Scan for the cell matching the given text and deliver its (x, y) coordinate at center. 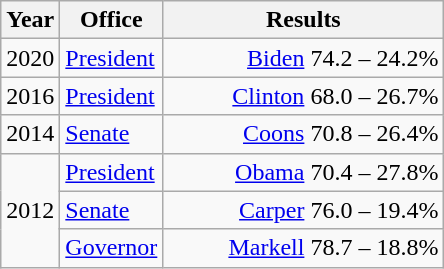
Results (304, 20)
Office (112, 20)
Carper 76.0 – 19.4% (304, 210)
Obama 70.4 – 27.8% (304, 172)
Year (30, 20)
Clinton 68.0 – 26.7% (304, 96)
Governor (112, 248)
2020 (30, 58)
Biden 74.2 – 24.2% (304, 58)
2016 (30, 96)
Markell 78.7 – 18.8% (304, 248)
2014 (30, 134)
Coons 70.8 – 26.4% (304, 134)
2012 (30, 210)
